Detect which cell encompasses the target text, then output its [X, Y] center coordinate. 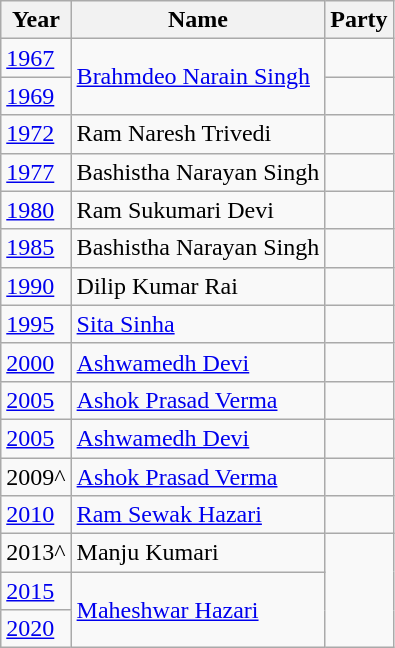
Dilip Kumar Rai [198, 286]
1995 [36, 324]
1972 [36, 134]
Maheshwar Hazari [198, 610]
2009^ [36, 477]
2020 [36, 629]
2015 [36, 591]
2013^ [36, 553]
Brahmdeo Narain Singh [198, 77]
1985 [36, 248]
1990 [36, 286]
1980 [36, 210]
Ram Sukumari Devi [198, 210]
Ram Sewak Hazari [198, 515]
Party [359, 20]
1977 [36, 172]
2000 [36, 362]
Year [36, 20]
Name [198, 20]
1969 [36, 96]
Ram Naresh Trivedi [198, 134]
Manju Kumari [198, 553]
1967 [36, 58]
2010 [36, 515]
Sita Sinha [198, 324]
